Identify which cell holds the provided text, then report its [X, Y] central coordinate. 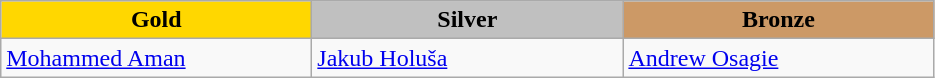
Andrew Osagie [778, 58]
Gold [156, 20]
Mohammed Aman [156, 58]
Silver [468, 20]
Bronze [778, 20]
Jakub Holuša [468, 58]
